Determine the [x, y] coordinate at the center of the cell enclosing the given text.  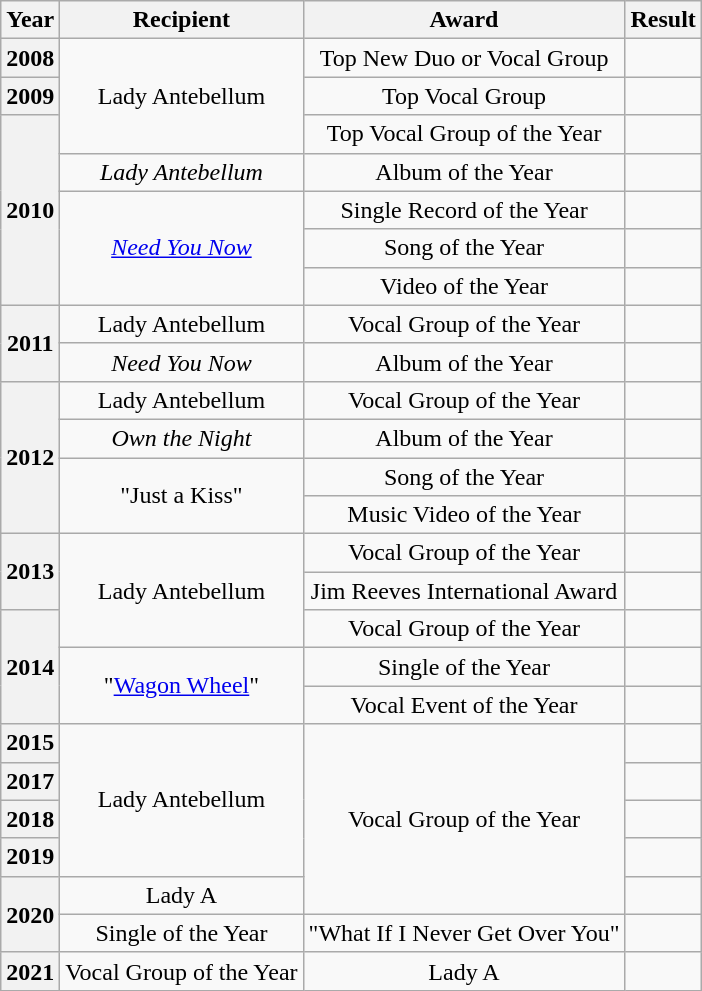
"Just a Kiss" [182, 496]
2015 [30, 743]
Top New Duo or Vocal Group [464, 58]
Recipient [182, 20]
Jim Reeves International Award [464, 591]
2012 [30, 457]
2010 [30, 210]
2008 [30, 58]
2020 [30, 914]
Year [30, 20]
2014 [30, 667]
Vocal Event of the Year [464, 705]
Video of the Year [464, 286]
"Wagon Wheel" [182, 686]
Top Vocal Group of the Year [464, 134]
2019 [30, 857]
Music Video of the Year [464, 515]
2011 [30, 343]
"What If I Never Get Over You" [464, 933]
Single Record of the Year [464, 210]
2009 [30, 96]
2018 [30, 819]
Result [663, 20]
Award [464, 20]
Own the Night [182, 438]
2013 [30, 572]
2017 [30, 781]
Top Vocal Group [464, 96]
2021 [30, 971]
